Search for the cell housing the specified text and yield its [X, Y] center coordinate. 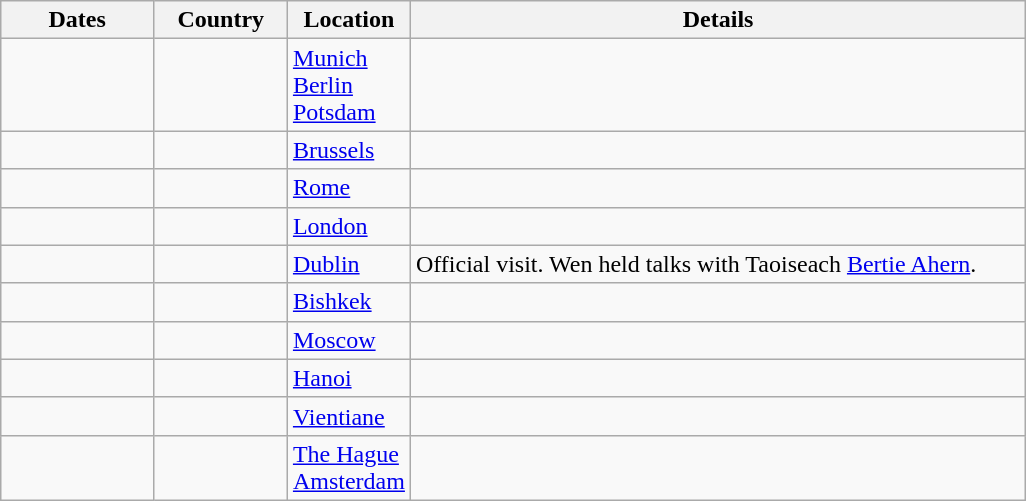
MunichBerlinPotsdam [348, 85]
Dublin [348, 264]
Brussels [348, 150]
Rome [348, 188]
The HagueAmsterdam [348, 468]
Vientiane [348, 416]
Official visit. Wen held talks with Taoiseach Bertie Ahern. [718, 264]
Bishkek [348, 302]
Country [220, 20]
Details [718, 20]
London [348, 226]
Hanoi [348, 378]
Location [348, 20]
Moscow [348, 340]
Dates [77, 20]
